Extract the (x, y) coordinate from the center of the cell holding the provided text.  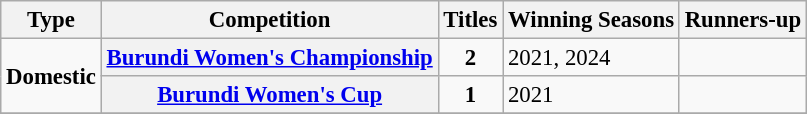
Winning Seasons (592, 20)
2021, 2024 (592, 58)
2021 (592, 95)
Burundi Women's Championship (270, 58)
2 (470, 58)
Competition (270, 20)
Runners-up (742, 20)
1 (470, 95)
Titles (470, 20)
Burundi Women's Cup (270, 95)
Domestic (51, 76)
Type (51, 20)
